Return (X, Y) of the center of cell containing provided text 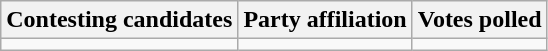
Votes polled (480, 20)
Contesting candidates (120, 20)
Party affiliation (325, 20)
